Identify which cell holds the provided text, then report its (x, y) central coordinate. 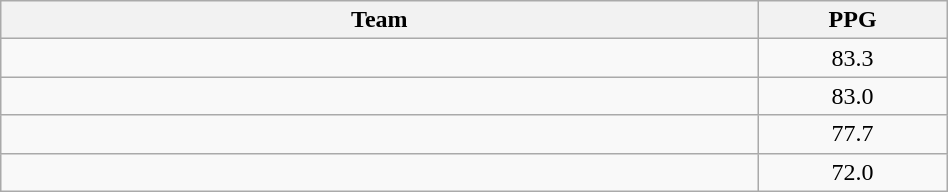
83.3 (852, 58)
72.0 (852, 172)
Team (380, 20)
77.7 (852, 134)
83.0 (852, 96)
PPG (852, 20)
